Capture the cell that displays the provided text and extract its [X, Y] central coordinate. 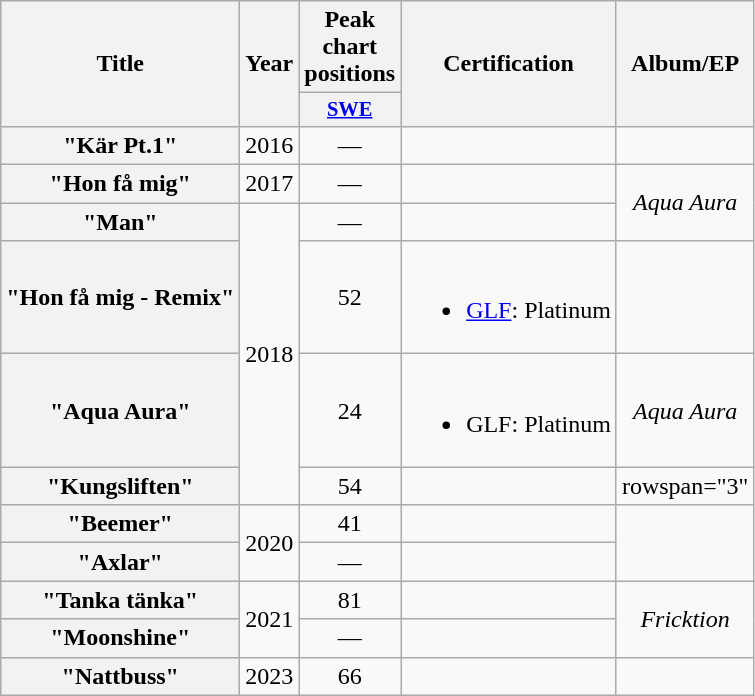
Year [270, 64]
2020 [270, 543]
Peak chart positions [350, 47]
"Aqua Aura" [120, 410]
"Axlar" [120, 562]
41 [350, 524]
2021 [270, 619]
66 [350, 676]
Certification [509, 64]
"Tanka tänka" [120, 600]
"Hon få mig - Remix" [120, 298]
Album/EP [685, 64]
"Man" [120, 222]
54 [350, 486]
2017 [270, 184]
Title [120, 64]
52 [350, 298]
"Moonshine" [120, 638]
24 [350, 410]
rowspan="3" [685, 486]
"Kär Pt.1" [120, 145]
"Nattbuss" [120, 676]
"Kungsliften" [120, 486]
2023 [270, 676]
SWE [350, 110]
2018 [270, 354]
"Beemer" [120, 524]
81 [350, 600]
Fricktion [685, 619]
2016 [270, 145]
"Hon få mig" [120, 184]
